Find where the given text appears and provide that cell's center as [X, Y] coordinate. 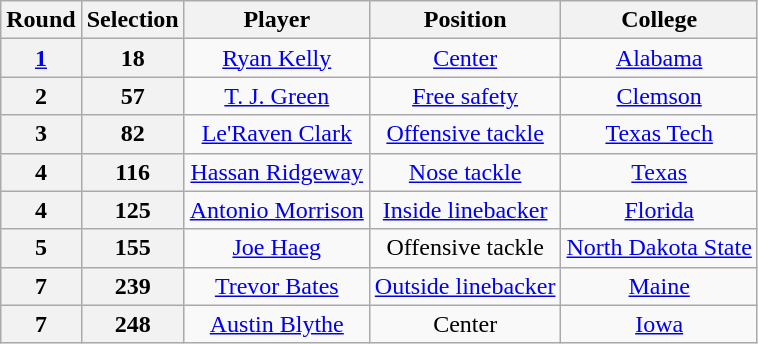
18 [132, 58]
Iowa [659, 324]
Free safety [465, 96]
Selection [132, 20]
Position [465, 20]
Round [41, 20]
155 [132, 248]
Florida [659, 210]
116 [132, 172]
Alabama [659, 58]
Trevor Bates [276, 286]
2 [41, 96]
T. J. Green [276, 96]
Joe Haeg [276, 248]
239 [132, 286]
Clemson [659, 96]
1 [41, 58]
Ryan Kelly [276, 58]
82 [132, 134]
Antonio Morrison [276, 210]
Austin Blythe [276, 324]
Texas [659, 172]
Outside linebacker [465, 286]
Le'Raven Clark [276, 134]
Hassan Ridgeway [276, 172]
Nose tackle [465, 172]
College [659, 20]
North Dakota State [659, 248]
Inside linebacker [465, 210]
125 [132, 210]
Maine [659, 286]
Player [276, 20]
Texas Tech [659, 134]
248 [132, 324]
5 [41, 248]
57 [132, 96]
3 [41, 134]
